Return (x, y) of the center of cell containing provided text 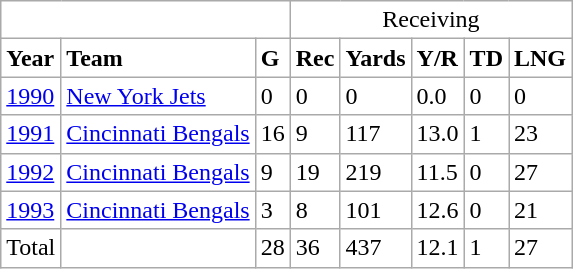
101 (376, 210)
219 (376, 172)
437 (376, 248)
28 (272, 248)
New York Jets (158, 96)
21 (540, 210)
19 (315, 172)
Y/R (438, 58)
8 (315, 210)
3 (272, 210)
1992 (31, 172)
1990 (31, 96)
11.5 (438, 172)
36 (315, 248)
LNG (540, 58)
Receiving (430, 20)
G (272, 58)
Rec (315, 58)
0.0 (438, 96)
Yards (376, 58)
23 (540, 134)
1993 (31, 210)
TD (486, 58)
Year (31, 58)
12.6 (438, 210)
Team (158, 58)
13.0 (438, 134)
1991 (31, 134)
Total (31, 248)
12.1 (438, 248)
16 (272, 134)
117 (376, 134)
